Output the (X, Y) coordinate of the center of the cell containing the given text.  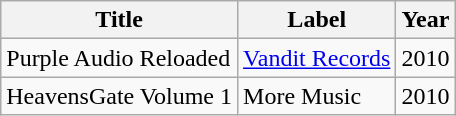
Purple Audio Reloaded (120, 58)
Label (317, 20)
Title (120, 20)
HeavensGate Volume 1 (120, 96)
More Music (317, 96)
Year (426, 20)
Vandit Records (317, 58)
